Return [x, y] of the center of cell containing provided text 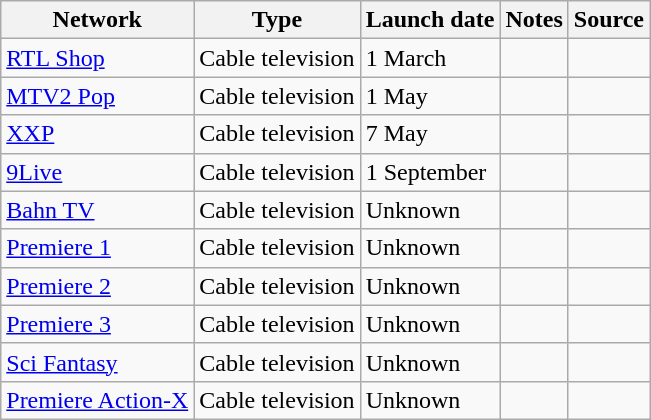
Source [608, 20]
1 March [430, 58]
Network [98, 20]
Premiere 1 [98, 248]
Premiere Action-X [98, 400]
MTV2 Pop [98, 96]
Premiere 2 [98, 286]
7 May [430, 134]
Notes [534, 20]
Launch date [430, 20]
RTL Shop [98, 58]
1 September [430, 172]
1 May [430, 96]
Sci Fantasy [98, 362]
Premiere 3 [98, 324]
9Live [98, 172]
XXP [98, 134]
Bahn TV [98, 210]
Type [277, 20]
